Pinpoint the cell where the given text exists, returning its (X, Y) midpoint coordinate. 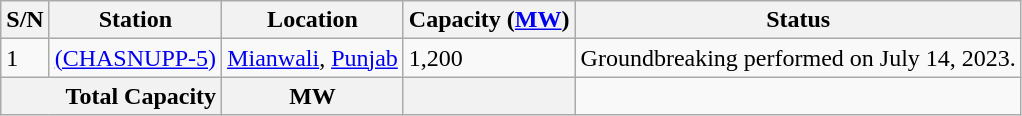
MW (313, 96)
(CHASNUPP-5) (135, 58)
Capacity (MW) (489, 20)
S/N (25, 20)
1 (25, 58)
Station (135, 20)
Location (313, 20)
1,200 (489, 58)
Mianwali, Punjab (313, 58)
Status (798, 20)
Total Capacity (112, 96)
Groundbreaking performed on July 14, 2023. (798, 58)
